Locate the cell with the specified text and output its (x, y) center coordinate. 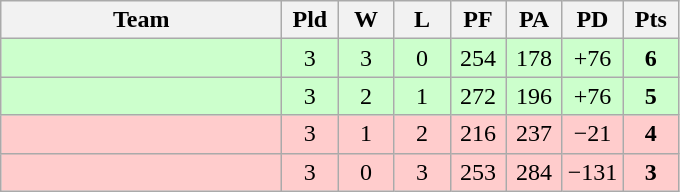
216 (478, 134)
254 (478, 58)
5 (651, 96)
PA (534, 20)
W (366, 20)
Pts (651, 20)
−21 (592, 134)
253 (478, 172)
196 (534, 96)
PF (478, 20)
237 (534, 134)
178 (534, 58)
284 (534, 172)
6 (651, 58)
272 (478, 96)
PD (592, 20)
L (422, 20)
Team (142, 20)
Pld (310, 20)
4 (651, 134)
−131 (592, 172)
